Provide the [x, y] coordinate of the cell's center where the given text is located.  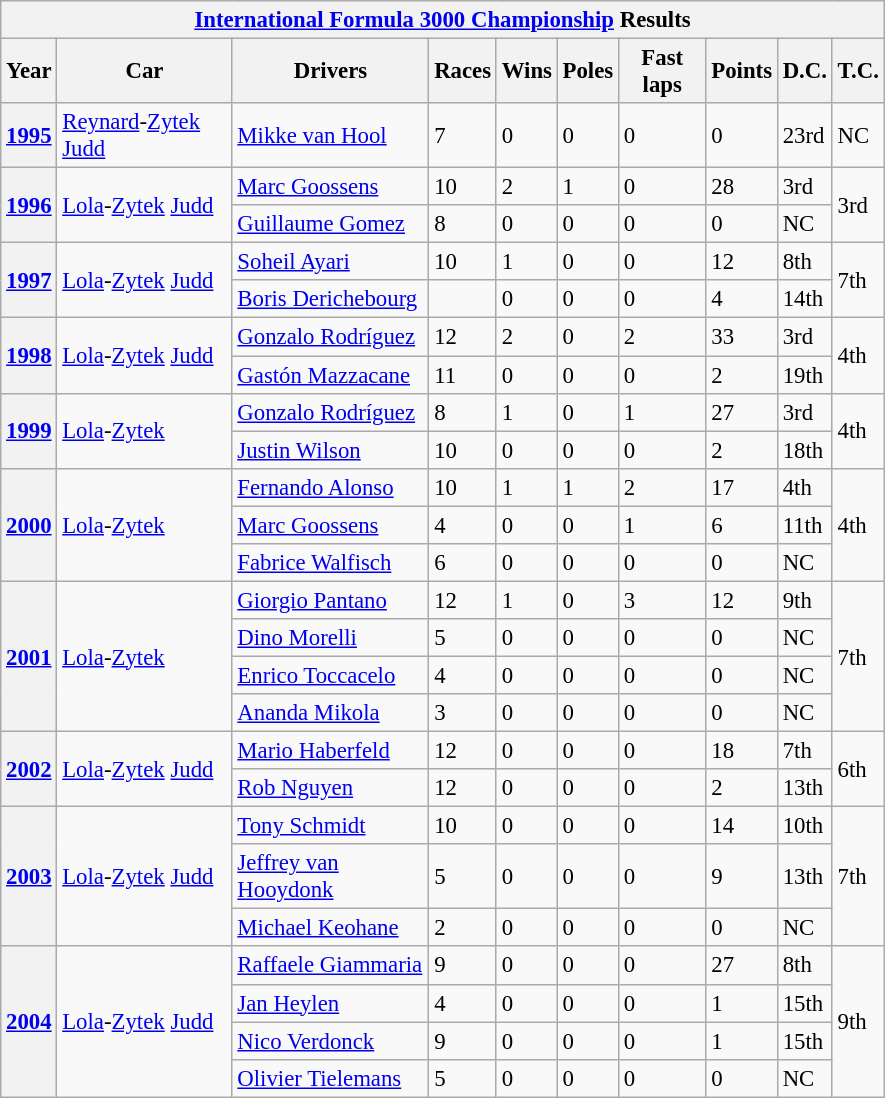
Fast laps [662, 72]
Giorgio Pantano [330, 600]
Jeffrey van Hooydonk [330, 876]
Soheil Ayari [330, 262]
18th [804, 450]
Wins [526, 72]
Fabrice Walfisch [330, 563]
Points [742, 72]
Dino Morelli [330, 638]
19th [804, 375]
Enrico Toccacelo [330, 675]
18 [742, 751]
Guillaume Gomez [330, 224]
1997 [29, 280]
Tony Schmidt [330, 826]
2000 [29, 524]
1995 [29, 136]
Mikke van Hool [330, 136]
Ananda Mikola [330, 713]
International Formula 3000 Championship Results [443, 20]
28 [742, 187]
Nico Verdonck [330, 1041]
10th [804, 826]
Raffaele Giammaria [330, 966]
Jan Heylen [330, 1003]
D.C. [804, 72]
Fernando Alonso [330, 487]
Michael Keohane [330, 928]
23rd [804, 136]
1996 [29, 206]
T.C. [858, 72]
Gastón Mazzacane [330, 375]
1998 [29, 356]
Year [29, 72]
Drivers [330, 72]
14 [742, 826]
11th [804, 525]
Reynard-Zytek Judd [144, 136]
17 [742, 487]
2001 [29, 656]
Races [463, 72]
Rob Nguyen [330, 788]
33 [742, 337]
7 [463, 136]
6th [858, 770]
Boris Derichebourg [330, 299]
Car [144, 72]
14th [804, 299]
2003 [29, 877]
Poles [588, 72]
2002 [29, 770]
Justin Wilson [330, 450]
11 [463, 375]
1999 [29, 430]
Mario Haberfeld [330, 751]
2004 [29, 1022]
Olivier Tielemans [330, 1078]
